Output the (x, y) coordinate of the center of the cell containing the given text.  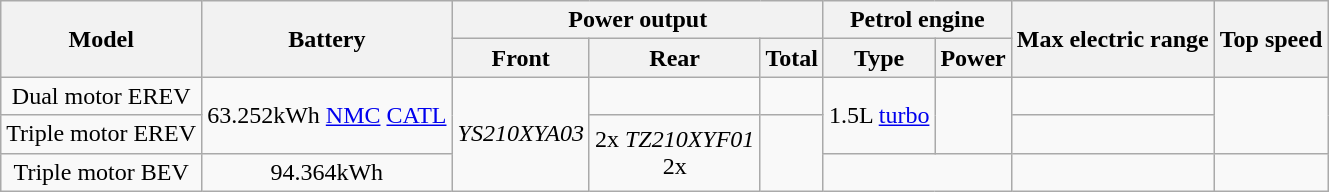
Model (102, 39)
Power output (638, 20)
Front (520, 58)
Triple motor BEV (102, 172)
63.252kWh NMC CATL (327, 115)
Rear (674, 58)
Top speed (1271, 39)
Petrol engine (917, 20)
2x TZ210XYF01 2x (674, 153)
Power (973, 58)
Dual motor EREV (102, 96)
Type (879, 58)
Max electric range (1112, 39)
94.364kWh (327, 172)
1.5L turbo (879, 115)
Triple motor EREV (102, 134)
Battery (327, 39)
YS210XYA03 (520, 134)
Total (792, 58)
